Identify which cell holds the provided text, then report its [X, Y] central coordinate. 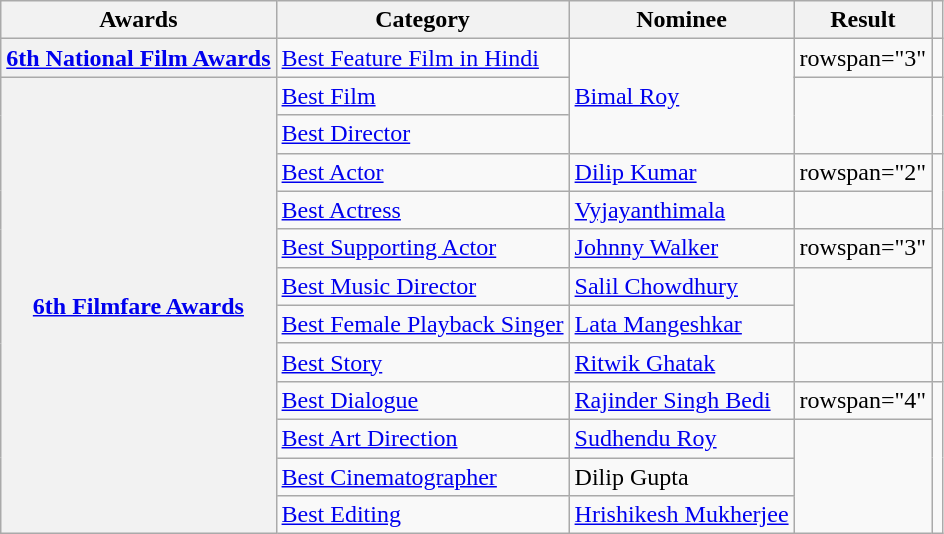
Result [863, 20]
Category [422, 20]
Best Story [422, 362]
Dilip Gupta [682, 477]
Best Cinematographer [422, 477]
Awards [138, 20]
Best Dialogue [422, 400]
Best Actress [422, 210]
Vyjayanthimala [682, 210]
Nominee [682, 20]
6th Filmfare Awards [138, 306]
Salil Chowdhury [682, 286]
rowspan="4" [863, 400]
6th National Film Awards [138, 58]
Best Art Direction [422, 438]
Best Supporting Actor [422, 248]
Ritwik Ghatak [682, 362]
Best Director [422, 134]
Best Female Playback Singer [422, 324]
Best Feature Film in Hindi [422, 58]
Johnny Walker [682, 248]
Dilip Kumar [682, 172]
Hrishikesh Mukherjee [682, 515]
Sudhendu Roy [682, 438]
Bimal Roy [682, 96]
Best Actor [422, 172]
Best Film [422, 96]
Best Music Director [422, 286]
rowspan="2" [863, 172]
Best Editing [422, 515]
Lata Mangeshkar [682, 324]
Rajinder Singh Bedi [682, 400]
